Find where the given text appears and provide that cell's center as [x, y] coordinate. 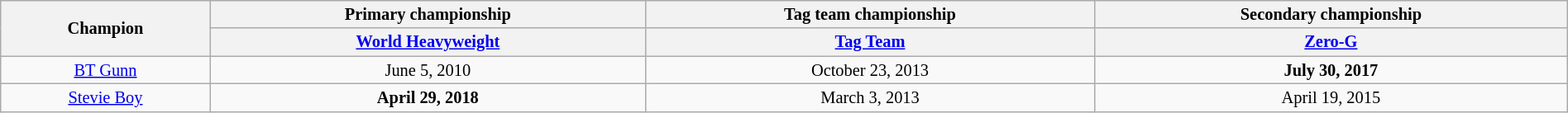
Primary championship [428, 14]
Tag team championship [870, 14]
Tag Team [870, 42]
April 19, 2015 [1331, 97]
July 30, 2017 [1331, 70]
Stevie Boy [106, 97]
World Heavyweight [428, 42]
April 29, 2018 [428, 97]
Zero-G [1331, 42]
March 3, 2013 [870, 97]
October 23, 2013 [870, 70]
June 5, 2010 [428, 70]
Champion [106, 28]
BT Gunn [106, 70]
Secondary championship [1331, 14]
